Locate the cell with the specified text and output its (X, Y) center coordinate. 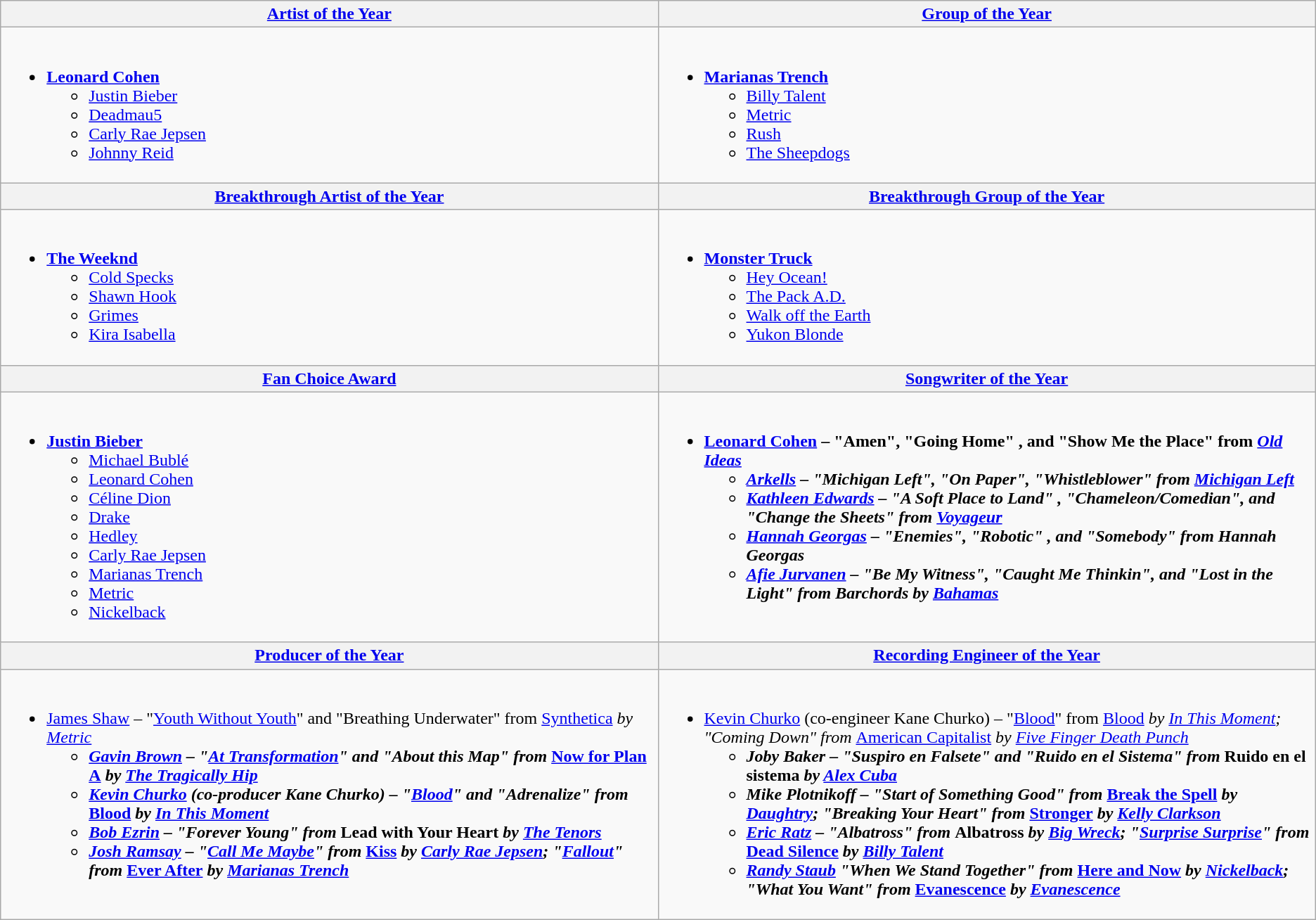
Breakthrough Artist of the Year (329, 196)
Marianas TrenchBilly TalentMetricRushThe Sheepdogs (987, 106)
Songwriter of the Year (987, 378)
Producer of the Year (329, 656)
Breakthrough Group of the Year (987, 196)
Fan Choice Award (329, 378)
Leonard CohenJustin BieberDeadmau5Carly Rae JepsenJohnny Reid (329, 106)
Justin BieberMichael BubléLeonard CohenCéline DionDrakeHedleyCarly Rae JepsenMarianas TrenchMetricNickelback (329, 517)
Monster TruckHey Ocean!The Pack A.D.Walk off the EarthYukon Blonde (987, 287)
The WeekndCold SpecksShawn HookGrimesKira Isabella (329, 287)
Artist of the Year (329, 14)
Group of the Year (987, 14)
Recording Engineer of the Year (987, 656)
